Search for the cell housing the specified text and yield its [x, y] center coordinate. 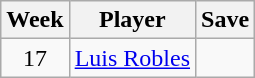
Luis Robles [132, 58]
17 [35, 58]
Player [132, 20]
Week [35, 20]
Save [226, 20]
